Detect which cell encompasses the target text, then output its (X, Y) center coordinate. 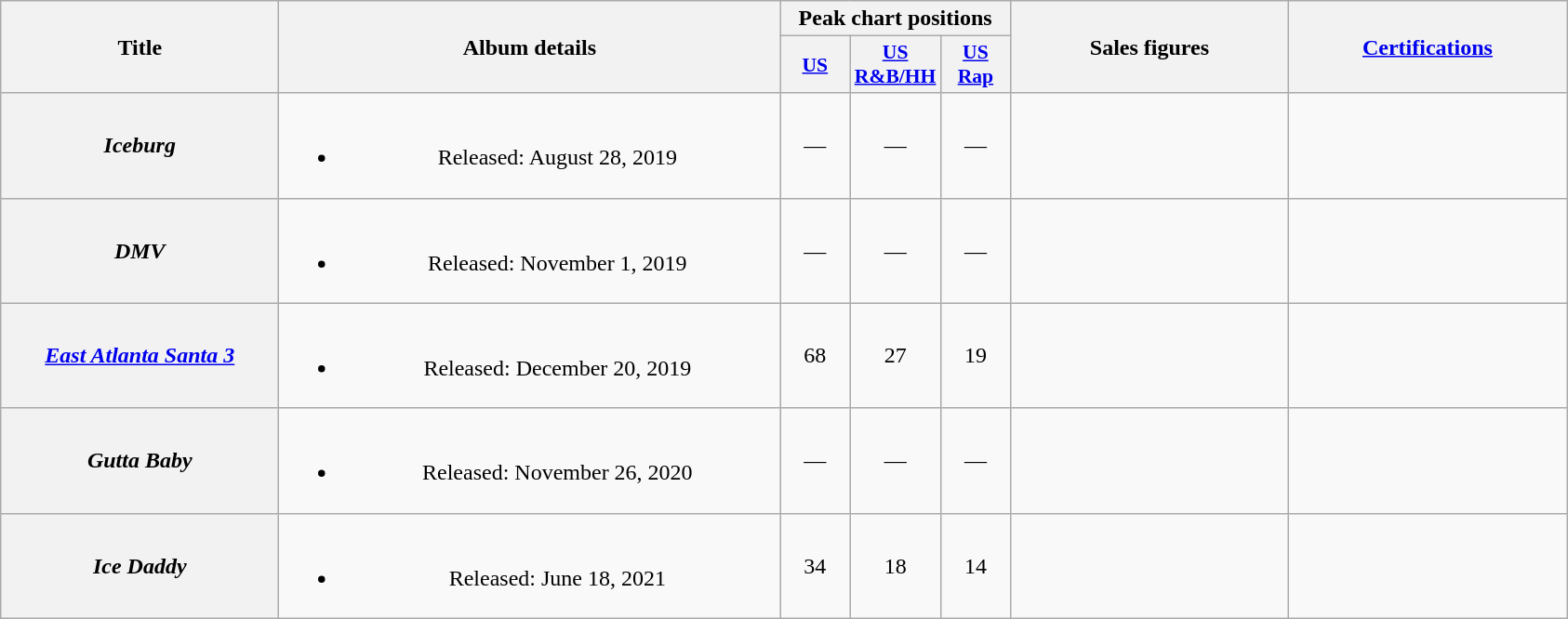
Released: November 1, 2019 (530, 251)
DMV (140, 251)
Released: June 18, 2021 (530, 565)
14 (975, 565)
27 (896, 355)
Peak chart positions (896, 19)
Album details (530, 46)
Ice Daddy (140, 565)
Iceburg (140, 145)
19 (975, 355)
US (815, 65)
East Atlanta Santa 3 (140, 355)
Gutta Baby (140, 461)
34 (815, 565)
Released: August 28, 2019 (530, 145)
Title (140, 46)
USRap (975, 65)
Released: December 20, 2019 (530, 355)
68 (815, 355)
USR&B/HH (896, 65)
Released: November 26, 2020 (530, 461)
18 (896, 565)
Certifications (1427, 46)
Sales figures (1149, 46)
